Return [X, Y] of the center of cell containing provided text 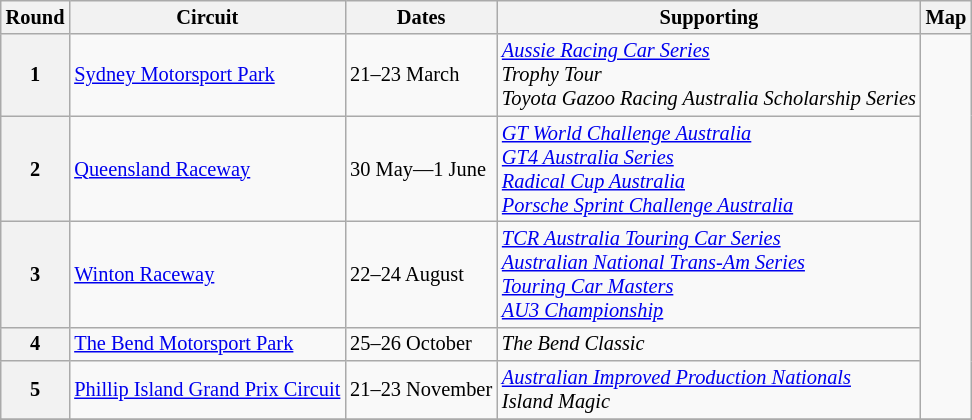
30 May—1 June [421, 169]
21–23 March [421, 75]
25–26 October [421, 344]
21–23 November [421, 390]
Supporting [709, 17]
Winton Raceway [207, 274]
Sydney Motorsport Park [207, 75]
4 [36, 344]
22–24 August [421, 274]
1 [36, 75]
The Bend Classic [709, 344]
Circuit [207, 17]
5 [36, 390]
3 [36, 274]
The Bend Motorsport Park [207, 344]
Dates [421, 17]
TCR Australia Touring Car SeriesAustralian National Trans-Am SeriesTouring Car MastersAU3 Championship [709, 274]
Queensland Raceway [207, 169]
Map [946, 17]
GT World Challenge AustraliaGT4 Australia SeriesRadical Cup AustraliaPorsche Sprint Challenge Australia [709, 169]
Aussie Racing Car SeriesTrophy TourToyota Gazoo Racing Australia Scholarship Series [709, 75]
Phillip Island Grand Prix Circuit [207, 390]
Australian Improved Production NationalsIsland Magic [709, 390]
2 [36, 169]
Round [36, 17]
